Scan for the cell matching the given text and deliver its [x, y] coordinate at center. 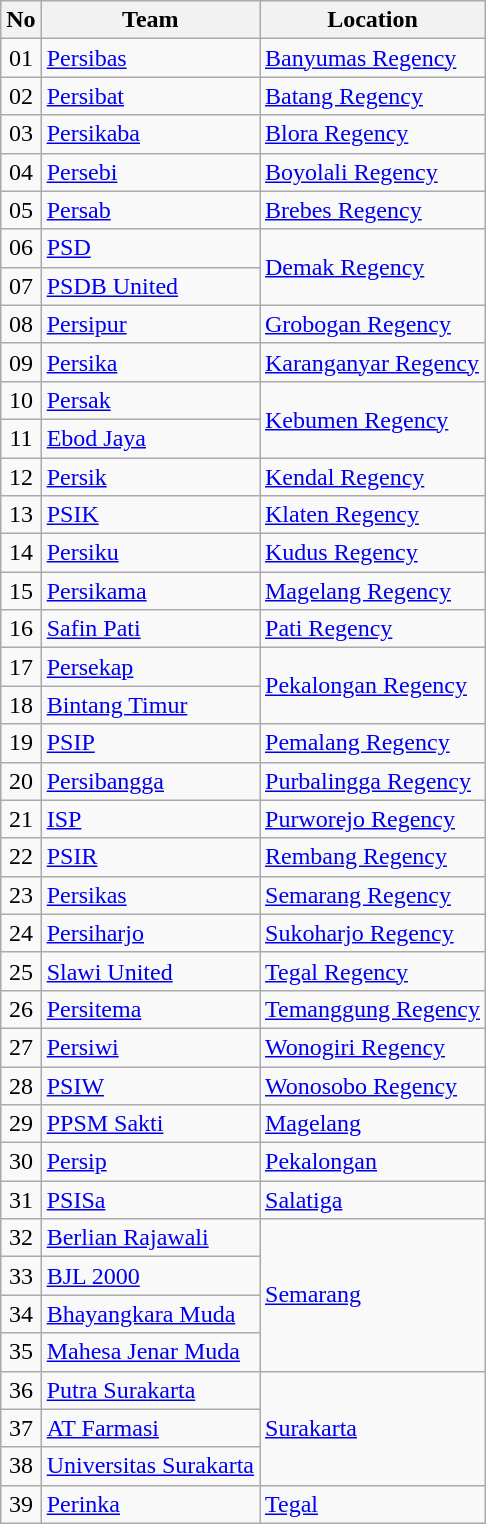
AT Farmasi [150, 1428]
Safin Pati [150, 629]
22 [21, 857]
13 [21, 515]
32 [21, 1238]
Pati Regency [373, 629]
Persik [150, 477]
20 [21, 781]
Surakarta [373, 1428]
33 [21, 1276]
Mahesa Jenar Muda [150, 1352]
Rembang Regency [373, 857]
06 [21, 248]
Kendal Regency [373, 477]
Klaten Regency [373, 515]
Persipur [150, 324]
Purbalingga Regency [373, 781]
02 [21, 96]
Ebod Jaya [150, 438]
Persikaba [150, 134]
No [21, 20]
Magelang Regency [373, 591]
10 [21, 400]
Persibangga [150, 781]
18 [21, 705]
Brebes Regency [373, 210]
Persikama [150, 591]
Pekalongan [373, 1162]
PSIR [150, 857]
Grobogan Regency [373, 324]
Bintang Timur [150, 705]
Persibas [150, 58]
Semarang Regency [373, 895]
Persekap [150, 667]
Universitas Surakarta [150, 1466]
16 [21, 629]
Batang Regency [373, 96]
PSD [150, 248]
BJL 2000 [150, 1276]
Team [150, 20]
PSIW [150, 1085]
Tegal Regency [373, 971]
15 [21, 591]
Karanganyar Regency [373, 362]
PPSM Sakti [150, 1124]
38 [21, 1466]
Persitema [150, 1009]
Temanggung Regency [373, 1009]
Persip [150, 1162]
30 [21, 1162]
Persak [150, 400]
27 [21, 1047]
Putra Surakarta [150, 1390]
Banyumas Regency [373, 58]
Semarang [373, 1295]
09 [21, 362]
Kebumen Regency [373, 419]
21 [21, 819]
Persab [150, 210]
37 [21, 1428]
PSISa [150, 1200]
01 [21, 58]
25 [21, 971]
Blora Regency [373, 134]
Sukoharjo Regency [373, 933]
PSDB United [150, 286]
Kudus Regency [373, 553]
14 [21, 553]
29 [21, 1124]
36 [21, 1390]
Location [373, 20]
19 [21, 743]
07 [21, 286]
39 [21, 1504]
Berlian Rajawali [150, 1238]
31 [21, 1200]
ISP [150, 819]
24 [21, 933]
Persiharjo [150, 933]
Bhayangkara Muda [150, 1314]
Pemalang Regency [373, 743]
Wonosobo Regency [373, 1085]
Salatiga [373, 1200]
11 [21, 438]
Persebi [150, 172]
Pekalongan Regency [373, 686]
17 [21, 667]
Demak Regency [373, 267]
08 [21, 324]
26 [21, 1009]
Persiwi [150, 1047]
Wonogiri Regency [373, 1047]
PSIK [150, 515]
05 [21, 210]
Magelang [373, 1124]
28 [21, 1085]
Persibat [150, 96]
Tegal [373, 1504]
03 [21, 134]
34 [21, 1314]
Persiku [150, 553]
35 [21, 1352]
Slawi United [150, 971]
23 [21, 895]
04 [21, 172]
Perinka [150, 1504]
Purworejo Regency [373, 819]
Boyolali Regency [373, 172]
PSIP [150, 743]
Persikas [150, 895]
Persika [150, 362]
12 [21, 477]
